Return the (x, y) coordinate for the center point of the cell that contains the specified text.  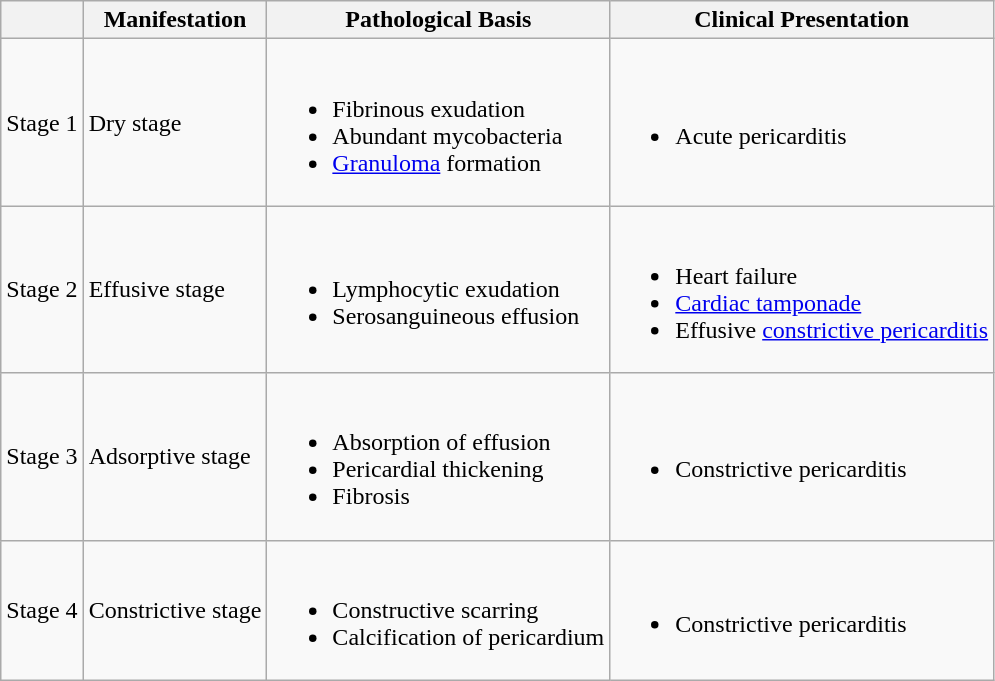
Stage 2 (42, 290)
Manifestation (175, 20)
Stage 4 (42, 610)
Dry stage (175, 122)
Pathological Basis (438, 20)
Clinical Presentation (802, 20)
Constrictive stage (175, 610)
Constructive scarringCalcification of pericardium (438, 610)
Stage 1 (42, 122)
Stage 3 (42, 456)
Lymphocytic exudationSerosanguineous effusion (438, 290)
Heart failureCardiac tamponadeEffusive constrictive pericarditis (802, 290)
Fibrinous exudationAbundant mycobacteriaGranuloma formation (438, 122)
Adsorptive stage (175, 456)
Acute pericarditis (802, 122)
Absorption of effusionPericardial thickeningFibrosis (438, 456)
Effusive stage (175, 290)
